Determine the [x, y] coordinate at the center of the cell enclosing the given text.  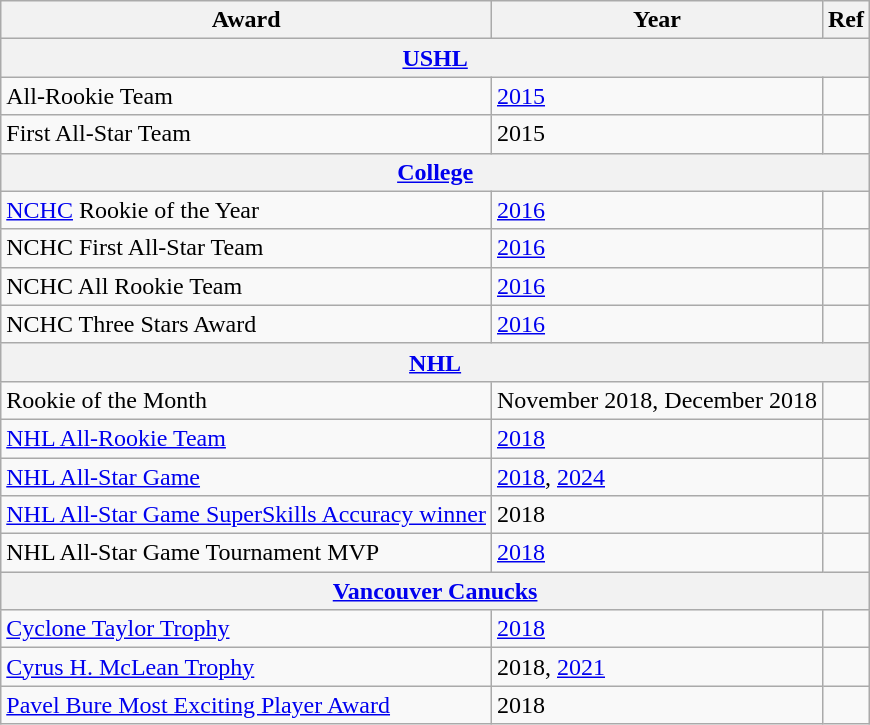
Year [656, 20]
Award [246, 20]
Vancouver Canucks [436, 591]
Ref [846, 20]
NCHC All Rookie Team [246, 286]
Cyclone Taylor Trophy [246, 629]
NCHC First All-Star Team [246, 248]
Pavel Bure Most Exciting Player Award [246, 705]
NHL All-Star Game Tournament MVP [246, 553]
NHL All-Star Game [246, 477]
NCHC Three Stars Award [246, 324]
USHL [436, 58]
November 2018, December 2018 [656, 400]
2018, 2024 [656, 477]
NCHC Rookie of the Year [246, 210]
NHL [436, 362]
Rookie of the Month [246, 400]
All-Rookie Team [246, 96]
2018, 2021 [656, 667]
First All-Star Team [246, 134]
Cyrus H. McLean Trophy [246, 667]
College [436, 172]
NHL All-Star Game SuperSkills Accuracy winner [246, 515]
NHL All-Rookie Team [246, 438]
